Locate the cell with the specified text and output its [x, y] center coordinate. 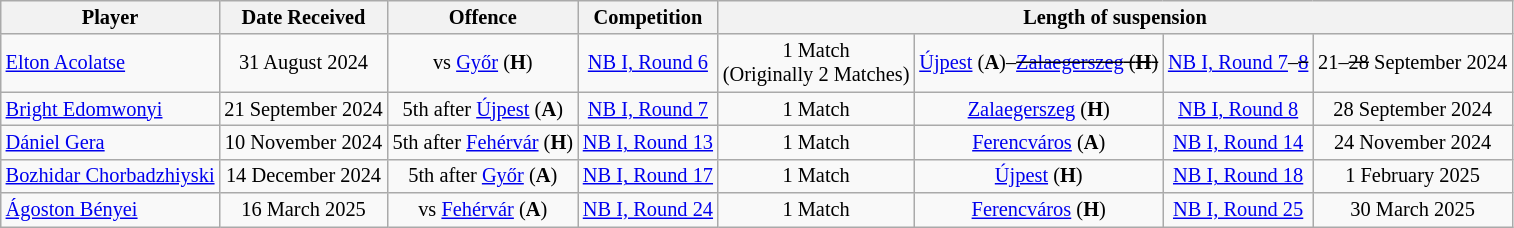
Player [110, 17]
NB I, Round 7–8 [1238, 63]
Elton Acolatse [110, 63]
14 December 2024 [303, 176]
Bozhidar Chorbadzhiyski [110, 176]
NB I, Round 7 [648, 109]
vs Fehérvár (A) [483, 210]
NB I, Round 25 [1238, 210]
5th after Győr (A) [483, 176]
28 September 2024 [1412, 109]
5th after Újpest (A) [483, 109]
1 Match(Originally 2 Matches) [816, 63]
Competition [648, 17]
16 March 2025 [303, 210]
21 September 2024 [303, 109]
Date Received [303, 17]
31 August 2024 [303, 63]
NB I, Round 24 [648, 210]
10 November 2024 [303, 142]
Ágoston Bényei [110, 210]
Ferencváros (A) [1038, 142]
24 November 2024 [1412, 142]
vs Győr (H) [483, 63]
NB I, Round 8 [1238, 109]
Újpest (A)–Zalaegerszeg (H) [1038, 63]
Length of suspension [1115, 17]
NB I, Round 18 [1238, 176]
Bright Edomwonyi [110, 109]
NB I, Round 17 [648, 176]
NB I, Round 6 [648, 63]
Újpest (H) [1038, 176]
30 March 2025 [1412, 210]
Offence [483, 17]
Dániel Gera [110, 142]
1 February 2025 [1412, 176]
21–28 September 2024 [1412, 63]
Ferencváros (H) [1038, 210]
NB I, Round 14 [1238, 142]
NB I, Round 13 [648, 142]
Zalaegerszeg (H) [1038, 109]
5th after Fehérvár (H) [483, 142]
